Extract the (x, y) coordinate from the center of the cell holding the provided text.  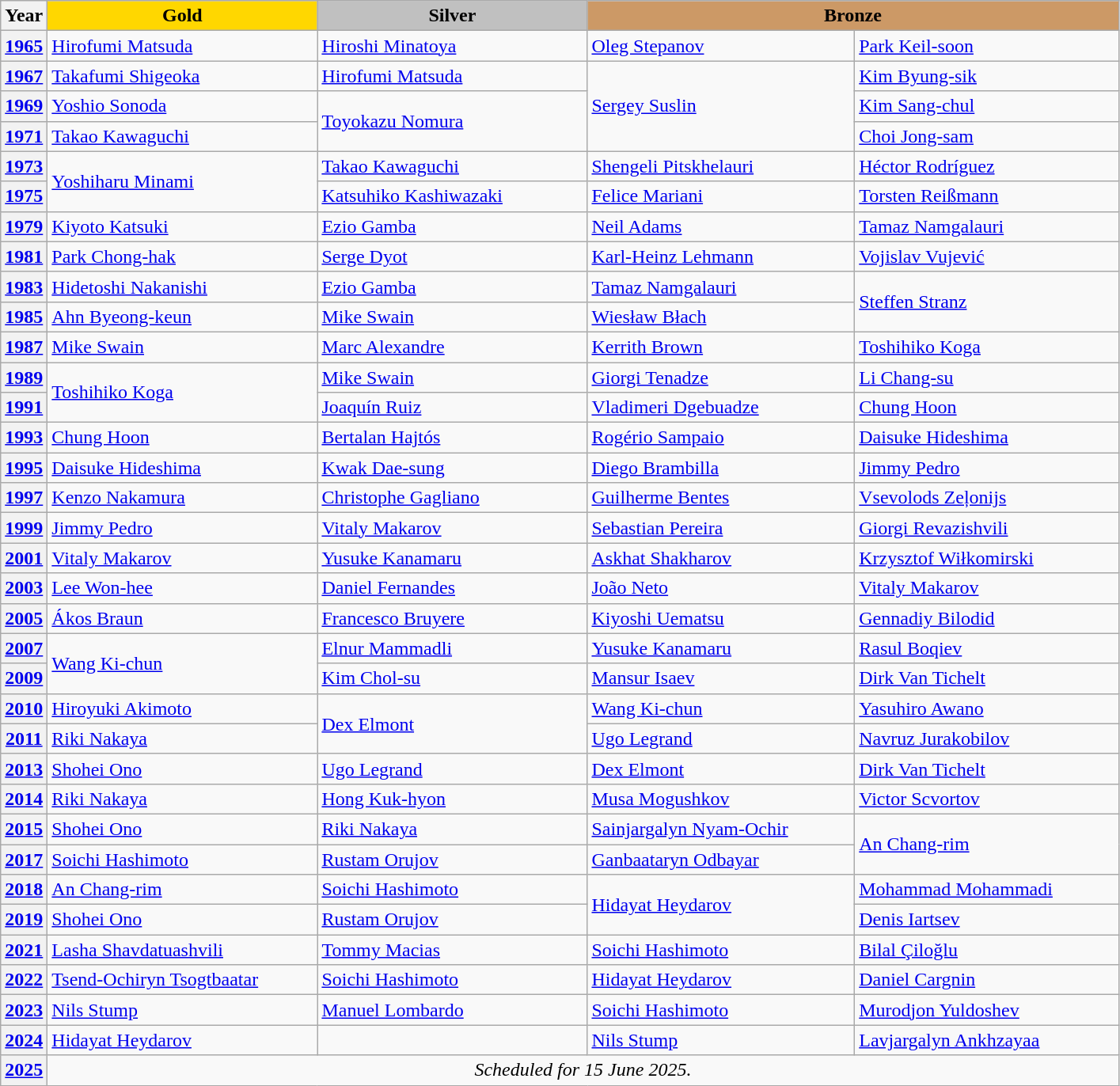
Sebastian Pereira (721, 528)
Hidetoshi Nakanishi (182, 287)
Yasuhiro Awano (986, 708)
Kiyoshi Uematsu (721, 618)
1997 (24, 498)
Manuel Lombardo (453, 1010)
2024 (24, 1040)
Li Chang-su (986, 378)
2007 (24, 648)
Navruz Jurakobilov (986, 739)
Askhat Shakharov (721, 558)
Ákos Braun (182, 618)
Kwak Dae-sung (453, 468)
1969 (24, 106)
Shengeli Pitskhelauri (721, 166)
1973 (24, 166)
Bertalan Hajtós (453, 438)
Joaquín Ruiz (453, 408)
Hiroshi Minatoya (453, 46)
Lasha Shavdatuashvili (182, 950)
Ganbaataryn Odbayar (721, 859)
1975 (24, 196)
2009 (24, 678)
Christophe Gagliano (453, 498)
Bilal Çiloğlu (986, 950)
Murodjon Yuldoshev (986, 1010)
1987 (24, 347)
Daniel Fernandes (453, 588)
Rogério Sampaio (721, 438)
Musa Mogushkov (721, 799)
Park Chong-hak (182, 256)
1985 (24, 317)
1983 (24, 287)
Ahn Byeong-keun (182, 317)
Mansur Isaev (721, 678)
Tsend-Ochiryn Tsogtbaatar (182, 980)
1981 (24, 256)
Bronze (853, 16)
2018 (24, 890)
Daniel Cargnin (986, 980)
Serge Dyot (453, 256)
Torsten Reißmann (986, 196)
Sainjargalyn Nyam-Ochir (721, 829)
Elnur Mammadli (453, 648)
Lavjargalyn Ankhzayaa (986, 1040)
Giorgi Revazishvili (986, 528)
Giorgi Tenadze (721, 378)
Guilherme Bentes (721, 498)
Francesco Bruyere (453, 618)
Kim Sang-chul (986, 106)
Vladimeri Dgebuadze (721, 408)
Denis Iartsev (986, 920)
1989 (24, 378)
1971 (24, 136)
Vsevolods Zeļonijs (986, 498)
2019 (24, 920)
2003 (24, 588)
1965 (24, 46)
Felice Mariani (721, 196)
1967 (24, 76)
1993 (24, 438)
Silver (453, 16)
Diego Brambilla (721, 468)
Oleg Stepanov (721, 46)
Rasul Boqiev (986, 648)
Park Keil-soon (986, 46)
Kerrith Brown (721, 347)
2013 (24, 769)
Marc Alexandre (453, 347)
Yoshiharu Minami (182, 181)
1991 (24, 408)
Year (24, 16)
Karl-Heinz Lehmann (721, 256)
Yoshio Sonoda (182, 106)
1995 (24, 468)
Krzysztof Wiłkomirski (986, 558)
2014 (24, 799)
Kim Chol-su (453, 678)
1999 (24, 528)
Gennadiy Bilodid (986, 618)
2017 (24, 859)
Kiyoto Katsuki (182, 226)
2011 (24, 739)
Lee Won-hee (182, 588)
2010 (24, 708)
Steffen Stranz (986, 302)
Mohammad Mohammadi (986, 890)
Katsuhiko Kashiwazaki (453, 196)
Sergey Suslin (721, 106)
2023 (24, 1010)
2005 (24, 618)
Victor Scvortov (986, 799)
Tommy Macias (453, 950)
Scheduled for 15 June 2025. (583, 1070)
Kenzo Nakamura (182, 498)
João Neto (721, 588)
Choi Jong-sam (986, 136)
Kim Byung-sik (986, 76)
Neil Adams (721, 226)
2001 (24, 558)
Héctor Rodríguez (986, 166)
Hong Kuk-hyon (453, 799)
Toyokazu Nomura (453, 121)
2022 (24, 980)
1979 (24, 226)
Hiroyuki Akimoto (182, 708)
Gold (182, 16)
2025 (24, 1070)
2021 (24, 950)
Takafumi Shigeoka (182, 76)
Vojislav Vujević (986, 256)
Wiesław Błach (721, 317)
2015 (24, 829)
